From the cell containing the given text, extract its center point as (x, y) coordinate. 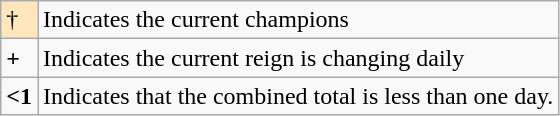
Indicates the current champions (298, 20)
Indicates that the combined total is less than one day. (298, 96)
<1 (20, 96)
Indicates the current reign is changing daily (298, 58)
+ (20, 58)
† (20, 20)
